Return the [x, y] coordinate for the center point of the cell that contains the specified text.  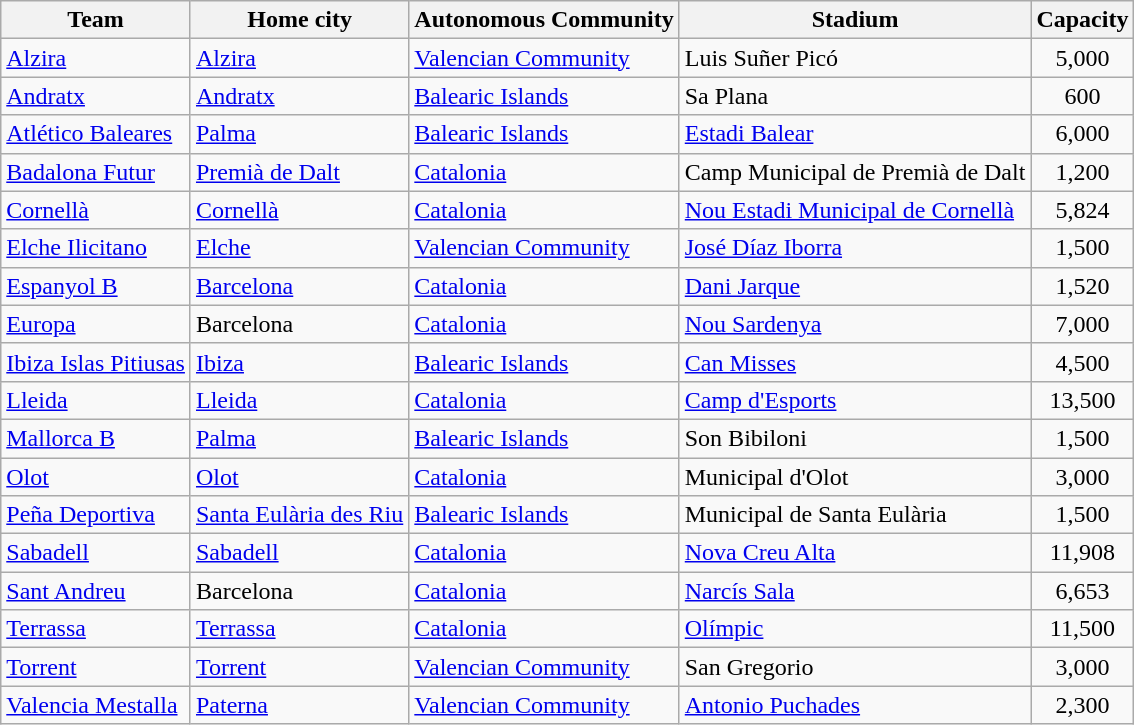
Olímpic [855, 629]
Nou Sardenya [855, 324]
Sant Andreu [96, 591]
11,908 [1082, 553]
Espanyol B [96, 286]
Luis Suñer Picó [855, 58]
Son Bibiloni [855, 438]
Stadium [855, 20]
6,000 [1082, 134]
11,500 [1082, 629]
5,000 [1082, 58]
Autonomous Community [544, 20]
Premià de Dalt [299, 172]
Municipal de Santa Eulària [855, 515]
6,653 [1082, 591]
José Díaz Iborra [855, 248]
Camp d'Esports [855, 400]
Ibiza [299, 362]
Elche Ilicitano [96, 248]
Antonio Puchades [855, 705]
Peña Deportiva [96, 515]
Paterna [299, 705]
Atlético Baleares [96, 134]
Can Misses [855, 362]
13,500 [1082, 400]
Badalona Futur [96, 172]
Europa [96, 324]
1,520 [1082, 286]
Team [96, 20]
Ibiza Islas Pitiusas [96, 362]
600 [1082, 96]
5,824 [1082, 210]
Sa Plana [855, 96]
2,300 [1082, 705]
Camp Municipal de Premià de Dalt [855, 172]
7,000 [1082, 324]
San Gregorio [855, 667]
Nova Creu Alta [855, 553]
Mallorca B [96, 438]
Narcís Sala [855, 591]
Santa Eulària des Riu [299, 515]
4,500 [1082, 362]
Nou Estadi Municipal de Cornellà [855, 210]
1,200 [1082, 172]
Estadi Balear [855, 134]
Capacity [1082, 20]
Valencia Mestalla [96, 705]
Dani Jarque [855, 286]
Municipal d'Olot [855, 477]
Home city [299, 20]
Elche [299, 248]
